Determine the (X, Y) coordinate at the center of the cell enclosing the given text.  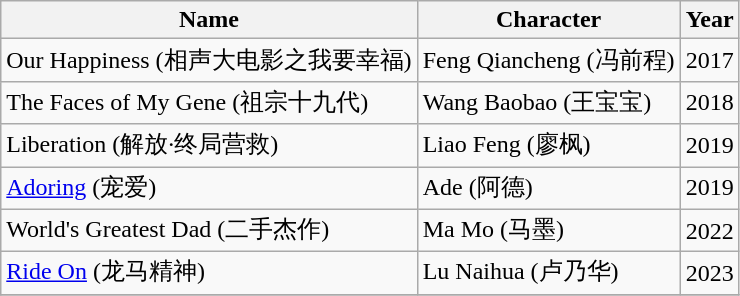
Feng Qiancheng (冯前程) (548, 60)
Ade (阿德) (548, 188)
World's Greatest Dad (二手杰作) (209, 230)
Wang Baobao (王宝宝) (548, 102)
2022 (710, 230)
2023 (710, 274)
The Faces of My Gene (祖宗十九代) (209, 102)
Adoring (宠爱) (209, 188)
Our Happiness (相声大电影之我要幸福) (209, 60)
Ride On (龙马精神) (209, 274)
Liberation (解放·终局营救) (209, 146)
Lu Naihua (卢乃华) (548, 274)
Character (548, 20)
2018 (710, 102)
Liao Feng (廖枫) (548, 146)
Year (710, 20)
2017 (710, 60)
Name (209, 20)
Ma Mo (马墨) (548, 230)
